Pinpoint the cell where the given text exists, returning its [X, Y] midpoint coordinate. 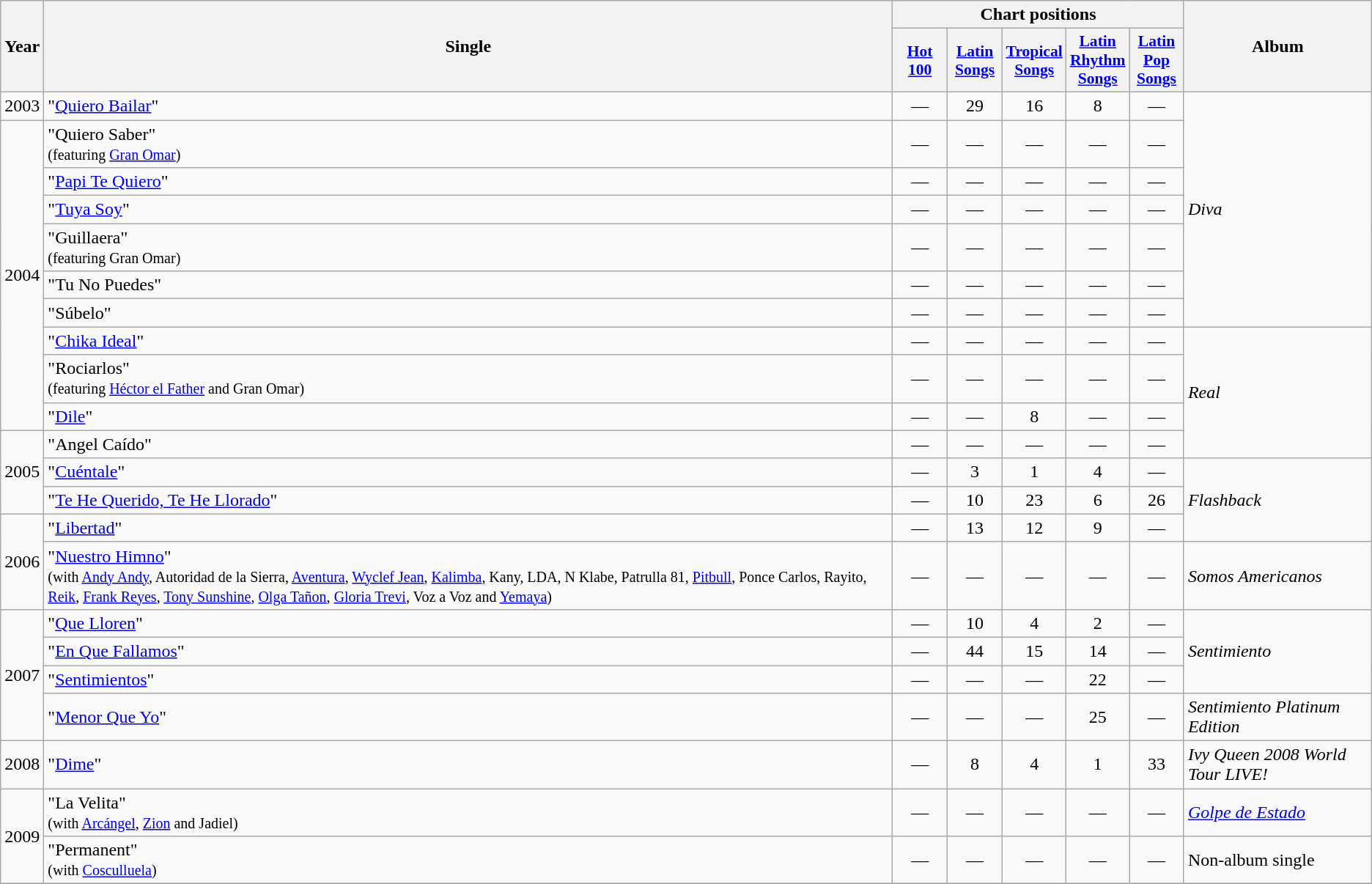
15 [1035, 651]
13 [975, 528]
Real [1277, 393]
"Permanent" (with Cosculluela) [468, 861]
"Angel Caído" [468, 444]
Sentimiento [1277, 651]
Sentimiento Platinum Edition [1277, 717]
9 [1098, 528]
"Menor Que Yo" [468, 717]
"Dile" [468, 416]
Diva [1277, 209]
2 [1098, 623]
Year [22, 47]
"Que Lloren" [468, 623]
"Cuéntale" [468, 472]
23 [1035, 500]
Chart positions [1039, 15]
26 [1157, 500]
22 [1098, 679]
12 [1035, 528]
Hot 100 [921, 60]
Golpe de Estado [1277, 812]
"En Que Fallamos" [468, 651]
6 [1098, 500]
Album [1277, 47]
Non-album single [1277, 861]
16 [1035, 106]
33 [1157, 765]
"Quiero Bailar" [468, 106]
Latin Pop Songs [1157, 60]
44 [975, 651]
Somos Americanos [1277, 575]
Tropical Songs [1035, 60]
14 [1098, 651]
"Dime" [468, 765]
2007 [22, 674]
3 [975, 472]
"Te He Querido, Te He Llorado" [468, 500]
"Papi Te Quiero" [468, 182]
Latin Songs [975, 60]
"Guillaera" (featuring Gran Omar) [468, 248]
2004 [22, 276]
Flashback [1277, 500]
"Chika Ideal" [468, 341]
2008 [22, 765]
Single [468, 47]
"Sentimientos" [468, 679]
2003 [22, 106]
Latin Rhythm Songs [1098, 60]
"Quiero Saber" (featuring Gran Omar) [468, 144]
29 [975, 106]
"La Velita" (with Arcángel, Zion and Jadiel) [468, 812]
2009 [22, 836]
Ivy Queen 2008 World Tour LIVE! [1277, 765]
"Libertad" [468, 528]
2006 [22, 561]
"Súbelo" [468, 313]
2005 [22, 472]
"Tu No Puedes" [468, 285]
"Rociarlos" (featuring Héctor el Father and Gran Omar) [468, 378]
25 [1098, 717]
"Tuya Soy" [468, 210]
